Search for the cell housing the specified text and yield its [x, y] center coordinate. 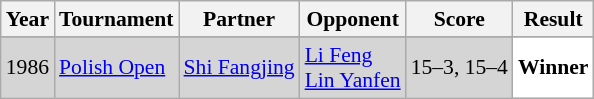
Tournament [116, 19]
Winner [554, 68]
15–3, 15–4 [460, 68]
Score [460, 19]
Li Feng Lin Yanfen [353, 68]
Polish Open [116, 68]
1986 [28, 68]
Opponent [353, 19]
Partner [240, 19]
Shi Fangjing [240, 68]
Result [554, 19]
Year [28, 19]
